Output the [x, y] coordinate of the center of the cell containing the given text.  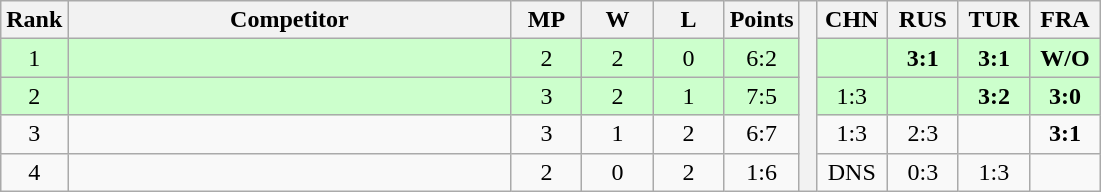
W/O [1064, 58]
Competitor [290, 20]
2:3 [922, 134]
TUR [994, 20]
6:2 [762, 58]
Points [762, 20]
1:6 [762, 172]
W [618, 20]
L [688, 20]
DNS [852, 172]
3:0 [1064, 96]
FRA [1064, 20]
6:7 [762, 134]
RUS [922, 20]
3:2 [994, 96]
7:5 [762, 96]
4 [34, 172]
CHN [852, 20]
0:3 [922, 172]
Rank [34, 20]
MP [546, 20]
